Provide the (x, y) coordinate of the cell's center where the given text is located.  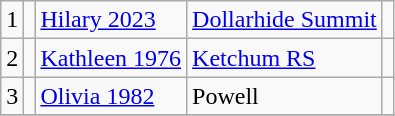
3 (12, 96)
2 (12, 58)
Kathleen 1976 (111, 58)
Olivia 1982 (111, 96)
Hilary 2023 (111, 20)
Ketchum RS (285, 58)
Dollarhide Summit (285, 20)
Powell (285, 96)
1 (12, 20)
